Output the [X, Y] coordinate of the center of the cell containing the given text.  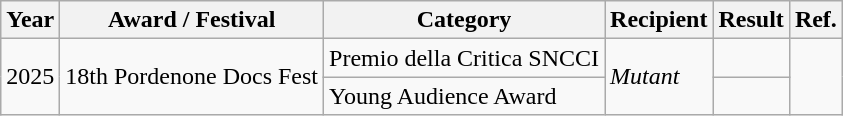
Year [30, 20]
Award / Festival [192, 20]
18th Pordenone Docs Fest [192, 77]
2025 [30, 77]
Result [751, 20]
Recipient [659, 20]
Young Audience Award [464, 96]
Ref. [816, 20]
Mutant [659, 77]
Category [464, 20]
Premio della Critica SNCCI [464, 58]
